Scan for the cell matching the given text and deliver its (x, y) coordinate at center. 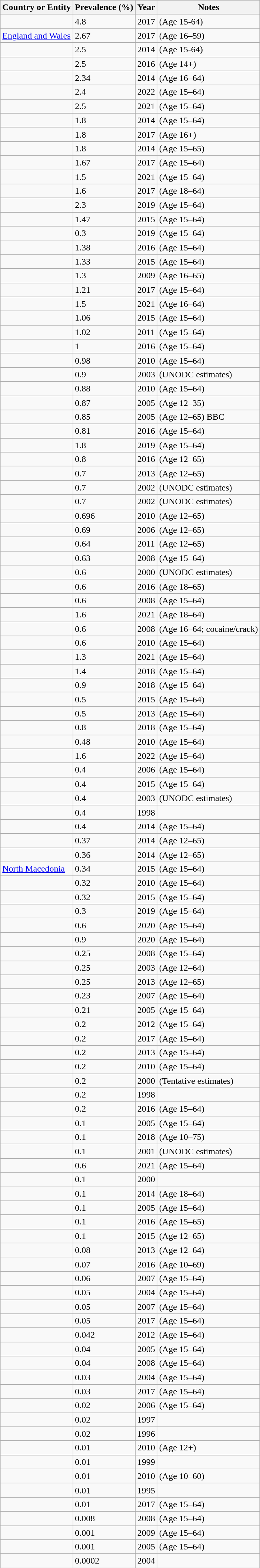
0.34 (104, 869)
0.64 (104, 544)
2.4 (104, 92)
0.07 (104, 1264)
2.67 (104, 36)
1.21 (104, 290)
0.37 (104, 840)
0.85 (104, 417)
1.02 (104, 332)
0.21 (104, 1010)
1995 (146, 1490)
0.98 (104, 360)
1996 (146, 1434)
0.08 (104, 1250)
1999 (146, 1462)
(Age 18–65) (209, 586)
(Age 14+) (209, 64)
0.88 (104, 388)
1 (104, 346)
0.36 (104, 854)
0.87 (104, 403)
1.33 (104, 262)
1.47 (104, 219)
Country or Entity (37, 7)
1.4 (104, 671)
1997 (146, 1420)
Year (146, 7)
(Age 10–69) (209, 1264)
2.34 (104, 78)
0.042 (104, 1335)
0.48 (104, 742)
4.8 (104, 22)
Notes (209, 7)
(Age 12–65) BBC (209, 417)
(Age 16+) (209, 134)
(Age 10–75) (209, 1137)
0.0002 (104, 1561)
0.06 (104, 1278)
(Age 12–35) (209, 403)
(Age 16–59) (209, 36)
(Age 12+) (209, 1448)
(Age 10–60) (209, 1476)
0.81 (104, 431)
2001 (146, 1151)
1.38 (104, 247)
0.63 (104, 558)
Prevalence (%) (104, 7)
(Age 16–64; cocaine/crack) (209, 629)
England and Wales (37, 36)
(Age 16–65) (209, 276)
0.008 (104, 1518)
0.23 (104, 996)
2.3 (104, 205)
(Tentative estimates) (209, 1081)
1.67 (104, 163)
1.06 (104, 318)
0.696 (104, 516)
North Macedonia (37, 869)
0.69 (104, 530)
